For the text-containing cell, return its midpoint in (X, Y) coordinate format. 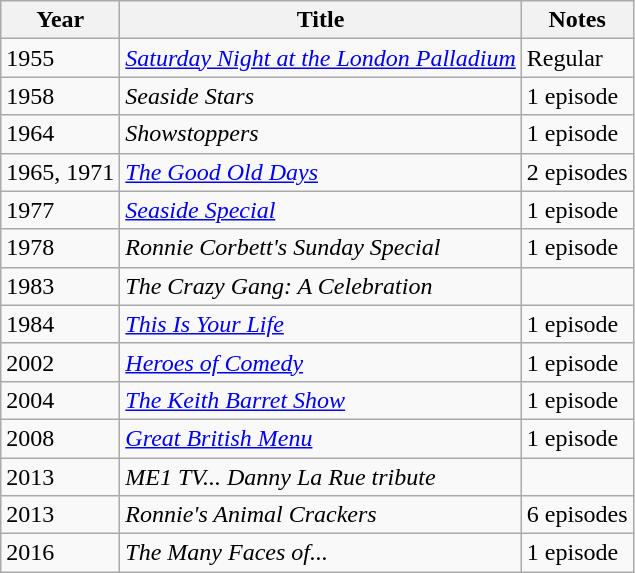
1978 (60, 248)
ME1 TV... Danny La Rue tribute (321, 477)
Ronnie's Animal Crackers (321, 515)
1983 (60, 286)
1977 (60, 210)
The Keith Barret Show (321, 400)
The Many Faces of... (321, 553)
This Is Your Life (321, 324)
The Good Old Days (321, 172)
The Crazy Gang: A Celebration (321, 286)
6 episodes (577, 515)
2004 (60, 400)
1958 (60, 96)
Seaside Special (321, 210)
Regular (577, 58)
Seaside Stars (321, 96)
Notes (577, 20)
1984 (60, 324)
Heroes of Comedy (321, 362)
2 episodes (577, 172)
Ronnie Corbett's Sunday Special (321, 248)
1964 (60, 134)
1955 (60, 58)
Year (60, 20)
1965, 1971 (60, 172)
Saturday Night at the London Palladium (321, 58)
Showstoppers (321, 134)
2002 (60, 362)
2016 (60, 553)
2008 (60, 438)
Title (321, 20)
Great British Menu (321, 438)
